Locate the cell with the specified text and output its [x, y] center coordinate. 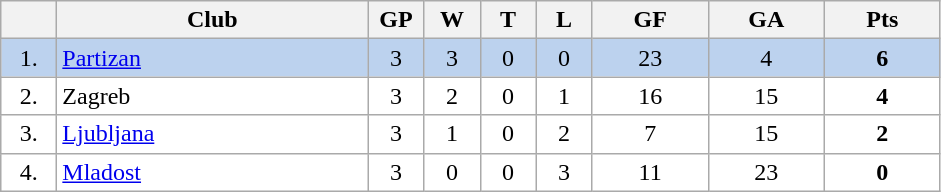
L [564, 20]
Pts [882, 20]
Ljubljana [212, 134]
6 [882, 58]
Club [212, 20]
W [452, 20]
7 [650, 134]
GF [650, 20]
Mladost [212, 172]
T [508, 20]
1. [29, 58]
Partizan [212, 58]
2. [29, 96]
16 [650, 96]
GP [396, 20]
3. [29, 134]
11 [650, 172]
4. [29, 172]
Zagreb [212, 96]
GA [766, 20]
